Identify which cell holds the provided text, then report its [x, y] central coordinate. 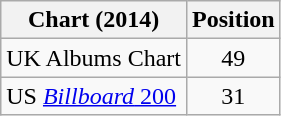
UK Albums Chart [94, 58]
Position [233, 20]
Chart (2014) [94, 20]
US Billboard 200 [94, 96]
31 [233, 96]
49 [233, 58]
